Extract the (X, Y) coordinate from the center of the cell holding the provided text.  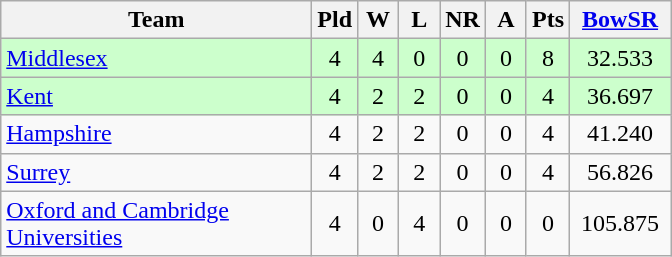
105.875 (620, 224)
L (420, 20)
56.826 (620, 172)
Team (156, 20)
8 (548, 58)
32.533 (620, 58)
A (506, 20)
Surrey (156, 172)
Oxford and Cambridge Universities (156, 224)
41.240 (620, 134)
NR (463, 20)
Pld (335, 20)
BowSR (620, 20)
Pts (548, 20)
Kent (156, 96)
Middlesex (156, 58)
Hampshire (156, 134)
36.697 (620, 96)
W (378, 20)
